Return [x, y] of the center of cell containing provided text 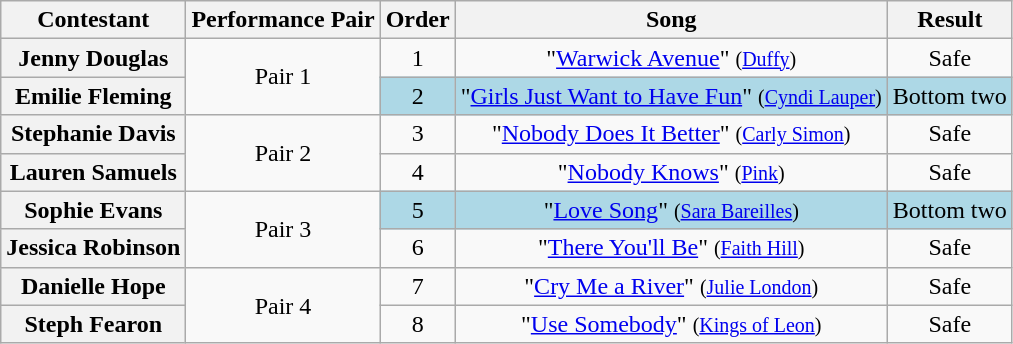
Danielle Hope [94, 286]
"Nobody Knows" (Pink) [671, 172]
3 [418, 134]
"Cry Me a River" (Julie London) [671, 286]
Jessica Robinson [94, 248]
1 [418, 58]
"Warwick Avenue" (Duffy) [671, 58]
"Nobody Does It Better" (Carly Simon) [671, 134]
"Use Somebody" (Kings of Leon) [671, 324]
Performance Pair [283, 20]
Sophie Evans [94, 210]
Jenny Douglas [94, 58]
"There You'll Be" (Faith Hill) [671, 248]
2 [418, 96]
Contestant [94, 20]
Pair 2 [283, 153]
Steph Fearon [94, 324]
"Love Song" (Sara Bareilles) [671, 210]
Lauren Samuels [94, 172]
Pair 1 [283, 77]
Stephanie Davis [94, 134]
Pair 3 [283, 229]
8 [418, 324]
6 [418, 248]
Song [671, 20]
4 [418, 172]
Emilie Fleming [94, 96]
7 [418, 286]
Pair 4 [283, 305]
"Girls Just Want to Have Fun" (Cyndi Lauper) [671, 96]
5 [418, 210]
Order [418, 20]
Result [950, 20]
